For the text-containing cell, return its midpoint in (x, y) coordinate format. 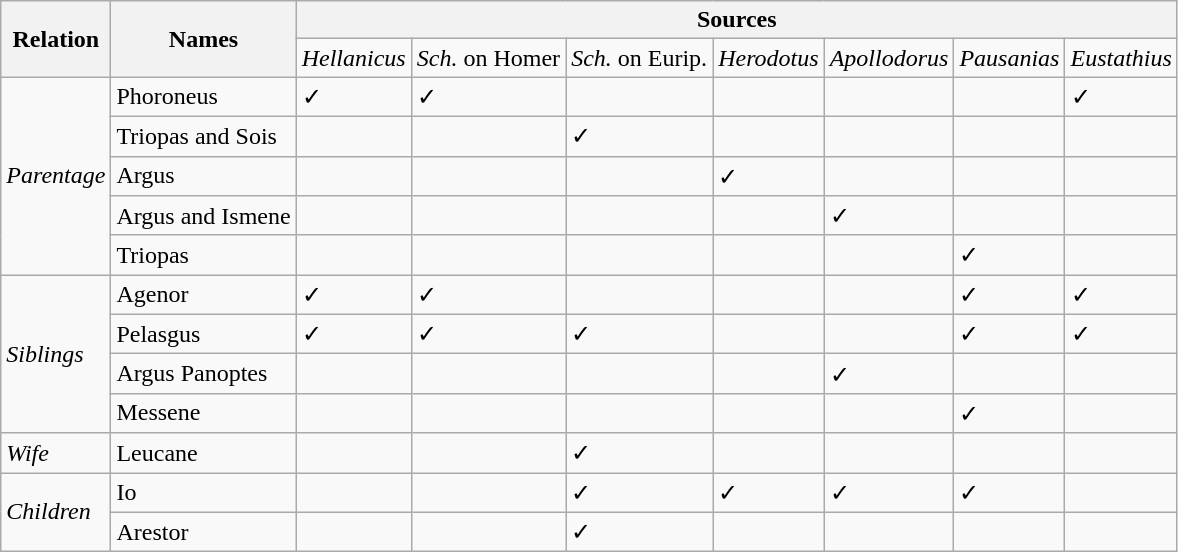
Children (56, 512)
Names (204, 39)
Parentage (56, 176)
Sch. on Homer (488, 58)
Apollodorus (889, 58)
Triopas and Sois (204, 136)
Eustathius (1121, 58)
Hellanicus (354, 58)
Messene (204, 413)
Sources (736, 20)
Pelasgus (204, 334)
Agenor (204, 295)
Phoroneus (204, 97)
Io (204, 492)
Herodotus (769, 58)
Argus (204, 176)
Triopas (204, 255)
Arestor (204, 532)
Leucane (204, 453)
Wife (56, 453)
Argus Panoptes (204, 374)
Siblings (56, 354)
Argus and Ismene (204, 216)
Sch. on Eurip. (640, 58)
Pausanias (1010, 58)
Relation (56, 39)
